Provide the (X, Y) coordinate of the cell's center where the given text is located.  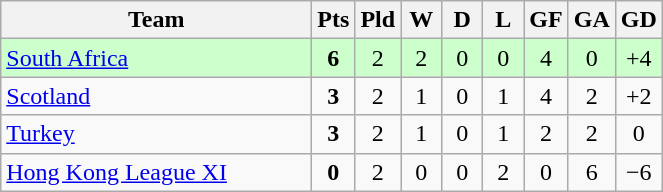
GF (546, 20)
Pts (334, 20)
+2 (638, 96)
GD (638, 20)
D (462, 20)
+4 (638, 58)
South Africa (156, 58)
Team (156, 20)
Scotland (156, 96)
GA (592, 20)
Pld (378, 20)
Turkey (156, 134)
−6 (638, 172)
Hong Kong League XI (156, 172)
L (504, 20)
W (422, 20)
